Return (x, y) of the center of cell containing provided text 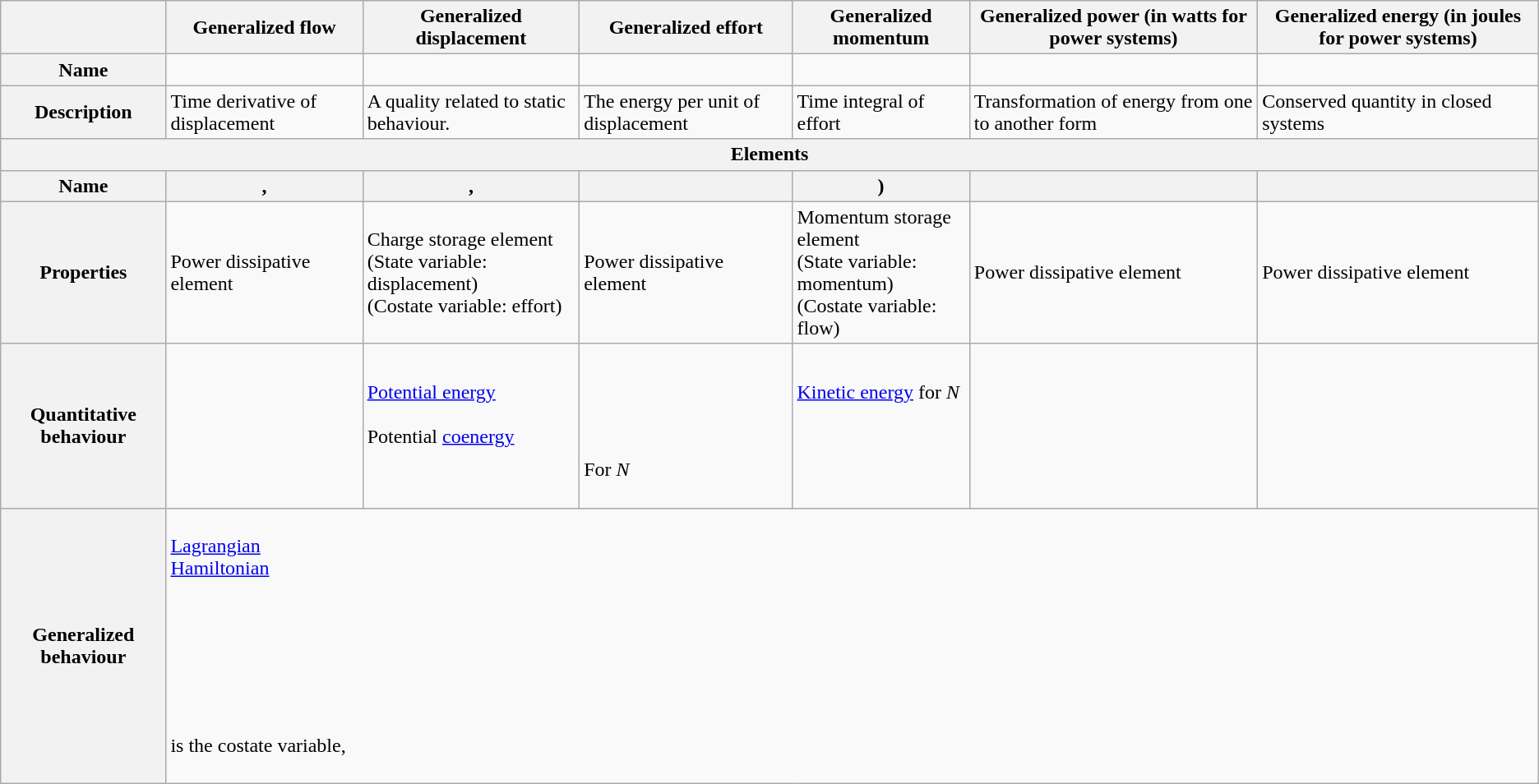
Momentum storage element(State variable: momentum)(Costate variable: flow) (881, 273)
Quantitative behaviour (84, 426)
For N (686, 426)
Generalized effort (686, 28)
Transformation of energy from one to another form (1113, 112)
Conserved quantity in closed systems (1398, 112)
) (881, 186)
LagrangianHamiltonian is the costate variable, (852, 646)
Generalized behaviour (84, 646)
The energy per unit of displacement (686, 112)
Time derivative of displacement (265, 112)
Generalized power (in watts for power systems) (1113, 28)
Generalized flow (265, 28)
Elements (769, 154)
Potential energyPotential coenergy (471, 426)
Time integral of effort (881, 112)
Charge storage element(State variable: displacement)(Costate variable: effort) (471, 273)
Generalized energy (in joules for power systems) (1398, 28)
Properties (84, 273)
A quality related to static behaviour. (471, 112)
Generalized displacement (471, 28)
Description (84, 112)
Generalized momentum (881, 28)
Kinetic energy for N (881, 426)
